Locate the cell with the specified text and output its [x, y] center coordinate. 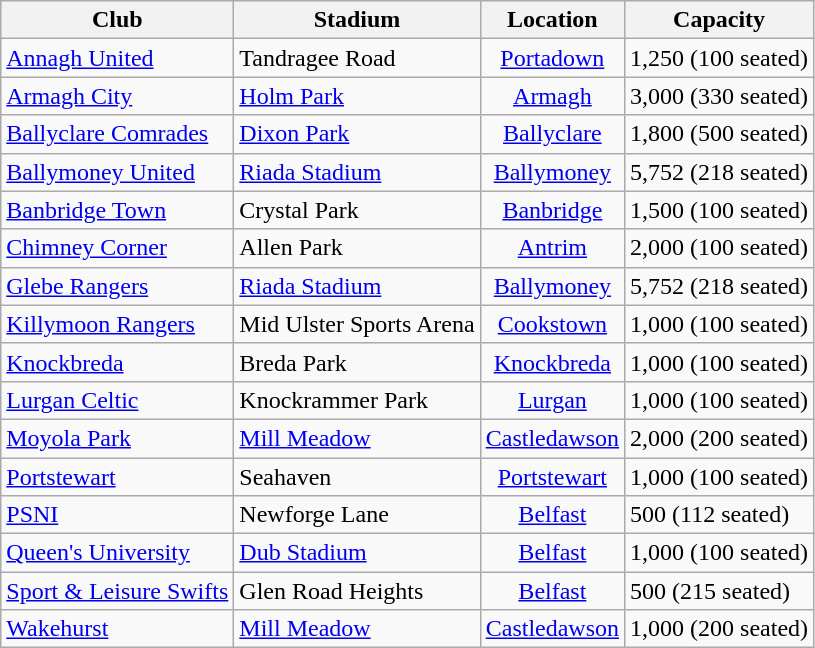
Armagh [552, 96]
Portadown [552, 58]
Armagh City [118, 96]
Banbridge [552, 210]
Wakehurst [118, 629]
Sport & Leisure Swifts [118, 591]
Tandragee Road [357, 58]
Crystal Park [357, 210]
Holm Park [357, 96]
3,000 (330 seated) [720, 96]
Club [118, 20]
2,000 (100 seated) [720, 248]
1,500 (100 seated) [720, 210]
Glen Road Heights [357, 591]
Antrim [552, 248]
Ballyclare Comrades [118, 134]
Dixon Park [357, 134]
1,000 (200 seated) [720, 629]
Lurgan [552, 400]
Glebe Rangers [118, 286]
Newforge Lane [357, 515]
Cookstown [552, 324]
Queen's University [118, 553]
2,000 (200 seated) [720, 438]
Banbridge Town [118, 210]
500 (112 seated) [720, 515]
1,800 (500 seated) [720, 134]
Lurgan Celtic [118, 400]
Ballyclare [552, 134]
Stadium [357, 20]
1,250 (100 seated) [720, 58]
Chimney Corner [118, 248]
Dub Stadium [357, 553]
Seahaven [357, 477]
Killymoon Rangers [118, 324]
500 (215 seated) [720, 591]
Location [552, 20]
Moyola Park [118, 438]
PSNI [118, 515]
Knockrammer Park [357, 400]
Mid Ulster Sports Arena [357, 324]
Annagh United [118, 58]
Ballymoney United [118, 172]
Breda Park [357, 362]
Capacity [720, 20]
Allen Park [357, 248]
